Capture the cell that displays the provided text and extract its (X, Y) central coordinate. 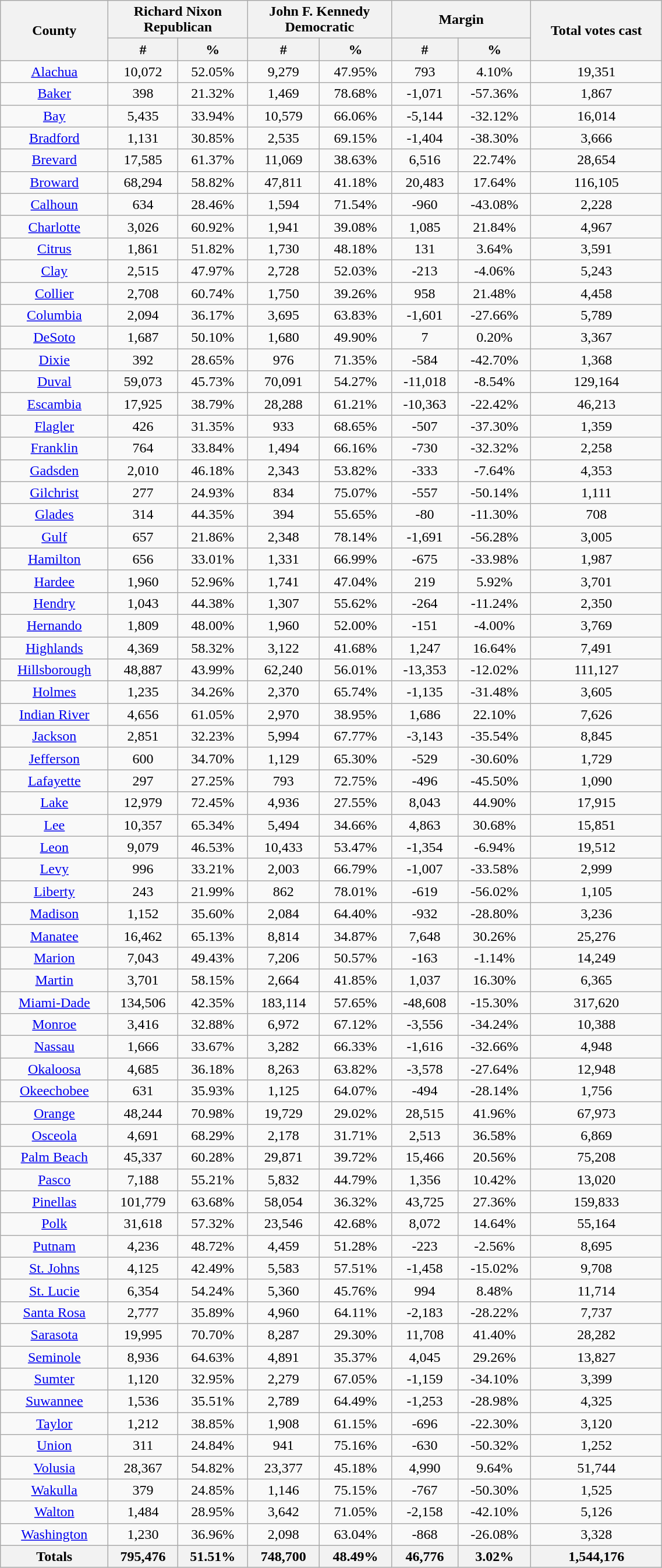
7,626 (596, 714)
DeSoto (55, 338)
9,708 (596, 1268)
-619 (424, 891)
17.64% (495, 182)
72.75% (356, 781)
Franklin (55, 448)
Nassau (55, 1047)
68,294 (143, 182)
65.74% (356, 692)
-2.56% (495, 1246)
11,714 (596, 1290)
2,258 (596, 448)
116,105 (596, 182)
311 (143, 1446)
28,654 (596, 160)
21.48% (495, 293)
71.05% (356, 1512)
1,941 (284, 226)
53.47% (356, 847)
38.79% (213, 404)
7,188 (143, 1180)
64.40% (356, 914)
10,357 (143, 825)
33.94% (213, 116)
4,656 (143, 714)
-10,363 (424, 404)
-767 (424, 1490)
1,359 (596, 426)
6,516 (424, 160)
66.79% (356, 869)
35.37% (356, 1357)
5,994 (284, 737)
34.26% (213, 692)
54.24% (213, 1290)
Marion (55, 958)
Flagler (55, 426)
17,915 (596, 803)
7,043 (143, 958)
8,263 (284, 1069)
1,247 (424, 648)
5,126 (596, 1512)
Charlotte (55, 226)
-151 (424, 625)
54.27% (356, 382)
Monroe (55, 1025)
996 (143, 869)
28,515 (424, 1113)
21.84% (495, 226)
4,045 (424, 1357)
65.30% (356, 759)
Palm Beach (55, 1158)
75.15% (356, 1490)
1,111 (596, 493)
45.18% (356, 1468)
Washington (55, 1534)
3,399 (596, 1379)
5.92% (495, 581)
4,236 (143, 1246)
19,995 (143, 1335)
-730 (424, 448)
1,230 (143, 1534)
12,979 (143, 803)
4.10% (495, 72)
-42.70% (495, 360)
0.20% (495, 338)
2,178 (284, 1135)
21.32% (213, 94)
317,620 (596, 1002)
63.68% (213, 1202)
1,131 (143, 138)
1,469 (284, 94)
4,125 (143, 1268)
2,513 (424, 1135)
-630 (424, 1446)
67.12% (356, 1025)
8,936 (143, 1357)
28.95% (213, 1512)
46,213 (596, 404)
2,970 (284, 714)
1,861 (143, 249)
-507 (424, 426)
4,967 (596, 226)
63.04% (356, 1534)
5,360 (284, 1290)
55.62% (356, 603)
1,152 (143, 914)
1,750 (284, 293)
49.43% (213, 958)
7 (424, 338)
1,809 (143, 625)
24.85% (213, 1490)
16.30% (495, 980)
75.07% (356, 493)
Clay (55, 271)
28,288 (284, 404)
59,073 (143, 382)
134,506 (143, 1002)
8,287 (284, 1335)
2,515 (143, 271)
-1,601 (424, 316)
Manatee (55, 936)
4,960 (284, 1312)
-1,458 (424, 1268)
Gadsden (55, 470)
Dixie (55, 360)
35.93% (213, 1091)
5,583 (284, 1268)
Martin (55, 980)
-37.30% (495, 426)
15,851 (596, 825)
51.51% (213, 1556)
38.63% (356, 160)
61.05% (213, 714)
2,999 (596, 869)
10.42% (495, 1180)
1,687 (143, 338)
34.87% (356, 936)
27.55% (356, 803)
-15.02% (495, 1268)
2,348 (284, 537)
-1,159 (424, 1379)
13,020 (596, 1180)
69.15% (356, 138)
4,948 (596, 1047)
41.68% (356, 648)
36.96% (213, 1534)
54.82% (213, 1468)
Liberty (55, 891)
47.95% (356, 72)
-33.58% (495, 869)
7,648 (424, 936)
11,069 (284, 160)
-50.30% (495, 1490)
1,125 (284, 1091)
2,350 (596, 603)
2,708 (143, 293)
5,243 (596, 271)
46,776 (424, 1556)
13,827 (596, 1357)
131 (424, 249)
Margin (461, 20)
31,618 (143, 1224)
Hardee (55, 581)
1,120 (143, 1379)
28.46% (213, 204)
68.29% (213, 1135)
5,832 (284, 1180)
-1,135 (424, 692)
64.07% (356, 1091)
46.18% (213, 470)
1,867 (596, 94)
35.51% (213, 1401)
3,282 (284, 1047)
634 (143, 204)
3,605 (596, 692)
2,789 (284, 1401)
933 (284, 426)
19,729 (284, 1113)
Lafayette (55, 781)
Pasco (55, 1180)
Wakulla (55, 1490)
60.92% (213, 226)
67.05% (356, 1379)
708 (596, 515)
Broward (55, 182)
44.90% (495, 803)
958 (424, 293)
1,129 (284, 759)
50.10% (213, 338)
3.64% (495, 249)
Polk (55, 1224)
48,887 (143, 670)
-6.94% (495, 847)
1,987 (596, 559)
33.21% (213, 869)
14.64% (495, 1224)
Taylor (55, 1424)
Duval (55, 382)
-45.50% (495, 781)
Union (55, 1446)
42.49% (213, 1268)
23,546 (284, 1224)
834 (284, 493)
60.74% (213, 293)
-28.98% (495, 1401)
51.28% (356, 1246)
-213 (424, 271)
78.01% (356, 891)
29,871 (284, 1158)
57.32% (213, 1224)
-1,691 (424, 537)
1,666 (143, 1047)
297 (143, 781)
John F. KennedyDemocratic (319, 20)
2,084 (284, 914)
75.16% (356, 1446)
Hernando (55, 625)
Citrus (55, 249)
65.34% (213, 825)
1,037 (424, 980)
48.00% (213, 625)
Volusia (55, 1468)
75,208 (596, 1158)
748,700 (284, 1556)
394 (284, 515)
-529 (424, 759)
Levy (55, 869)
7,737 (596, 1312)
71.35% (356, 360)
-3,578 (424, 1069)
219 (424, 581)
-35.54% (495, 737)
48.72% (213, 1246)
43.99% (213, 670)
Jefferson (55, 759)
55.21% (213, 1180)
-50.32% (495, 1446)
-32.12% (495, 116)
101,779 (143, 1202)
183,114 (284, 1002)
43,725 (424, 1202)
78.68% (356, 94)
41.96% (495, 1113)
600 (143, 759)
1,146 (284, 1490)
-163 (424, 958)
38.95% (356, 714)
32.88% (213, 1025)
65.13% (213, 936)
Hamilton (55, 559)
Indian River (55, 714)
44.35% (213, 515)
-13,353 (424, 670)
1,494 (284, 448)
1,090 (596, 781)
Seminole (55, 1357)
44.38% (213, 603)
39.72% (356, 1158)
58.82% (213, 182)
34.70% (213, 759)
795,476 (143, 1556)
Suwannee (55, 1401)
1,594 (284, 204)
30.68% (495, 825)
Okeechobee (55, 1091)
30.85% (213, 138)
15,466 (424, 1158)
Hillsborough (55, 670)
16.64% (495, 648)
66.99% (356, 559)
-56.28% (495, 537)
656 (143, 559)
657 (143, 537)
862 (284, 891)
-932 (424, 914)
33.84% (213, 448)
56.01% (356, 670)
Sumter (55, 1379)
3,236 (596, 914)
St. Johns (55, 1268)
1,525 (596, 1490)
72.45% (213, 803)
29.30% (356, 1335)
20,483 (424, 182)
976 (284, 360)
66.16% (356, 448)
12,948 (596, 1069)
277 (143, 493)
28.65% (213, 360)
4,458 (596, 293)
1,686 (424, 714)
1,307 (284, 603)
3,005 (596, 537)
6,365 (596, 980)
-27.66% (495, 316)
1,756 (596, 1091)
St. Lucie (55, 1290)
32.23% (213, 737)
28,282 (596, 1335)
1,484 (143, 1512)
31.71% (356, 1135)
70.70% (213, 1335)
36.32% (356, 1202)
3,026 (143, 226)
4,691 (143, 1135)
4,369 (143, 648)
63.83% (356, 316)
46.53% (213, 847)
67.77% (356, 737)
3,416 (143, 1025)
1,212 (143, 1424)
10,388 (596, 1025)
1,680 (284, 338)
64.49% (356, 1401)
2,343 (284, 470)
22.74% (495, 160)
Gilchrist (55, 493)
51,744 (596, 1468)
-11,018 (424, 382)
20.56% (495, 1158)
52.03% (356, 271)
4,990 (424, 1468)
4,459 (284, 1246)
8,043 (424, 803)
Alachua (55, 72)
1,741 (284, 581)
22.10% (495, 714)
-32.32% (495, 448)
1,368 (596, 360)
-50.14% (495, 493)
-48,608 (424, 1002)
19,351 (596, 72)
39.08% (356, 226)
-28.80% (495, 914)
68.65% (356, 426)
3,695 (284, 316)
29.26% (495, 1357)
35.89% (213, 1312)
27.36% (495, 1202)
-696 (424, 1424)
6,354 (143, 1290)
2,094 (143, 316)
-11.30% (495, 515)
764 (143, 448)
27.25% (213, 781)
-26.08% (495, 1534)
1,043 (143, 603)
159,833 (596, 1202)
Miami-Dade (55, 1002)
-57.36% (495, 94)
41.85% (356, 980)
3,666 (596, 138)
-333 (424, 470)
7,491 (596, 648)
45.73% (213, 382)
Brevard (55, 160)
48.18% (356, 249)
9.64% (495, 1468)
61.37% (213, 160)
8.48% (495, 1290)
47.04% (356, 581)
11,708 (424, 1335)
42.35% (213, 1002)
21.86% (213, 537)
-8.54% (495, 382)
Lee (55, 825)
67,973 (596, 1113)
55,164 (596, 1224)
19,512 (596, 847)
16,014 (596, 116)
-1,253 (424, 1401)
6,869 (596, 1135)
County (55, 30)
Collier (55, 293)
51.82% (213, 249)
2,003 (284, 869)
-960 (424, 204)
8,845 (596, 737)
33.67% (213, 1047)
-557 (424, 493)
16,462 (143, 936)
Okaloosa (55, 1069)
-223 (424, 1246)
1,729 (596, 759)
3,122 (284, 648)
1,536 (143, 1401)
Baker (55, 94)
-27.64% (495, 1069)
52.00% (356, 625)
2,279 (284, 1379)
4,863 (424, 825)
-7.64% (495, 470)
4,685 (143, 1069)
-56.02% (495, 891)
8,695 (596, 1246)
-1,007 (424, 869)
-4.00% (495, 625)
48,244 (143, 1113)
60.28% (213, 1158)
Totals (55, 1556)
52.96% (213, 581)
-33.98% (495, 559)
63.82% (356, 1069)
14,249 (596, 958)
-1,404 (424, 138)
70,091 (284, 382)
4,325 (596, 1401)
58,054 (284, 1202)
2,098 (284, 1534)
3,120 (596, 1424)
Total votes cast (596, 30)
-4.06% (495, 271)
64.11% (356, 1312)
49.90% (356, 338)
2,535 (284, 138)
3,591 (596, 249)
8,072 (424, 1224)
31.35% (213, 426)
-22.30% (495, 1424)
1,730 (284, 249)
48.49% (356, 1556)
Columbia (55, 316)
3.02% (495, 1556)
Glades (55, 515)
Osceola (55, 1135)
5,494 (284, 825)
9,279 (284, 72)
50.57% (356, 958)
-12.02% (495, 670)
-584 (424, 360)
-868 (424, 1534)
10,072 (143, 72)
25,276 (596, 936)
-34.24% (495, 1025)
-494 (424, 1091)
392 (143, 360)
52.05% (213, 72)
-5,144 (424, 116)
-1,616 (424, 1047)
Calhoun (55, 204)
-22.42% (495, 404)
-1.14% (495, 958)
32.95% (213, 1379)
2,728 (284, 271)
61.15% (356, 1424)
-28.14% (495, 1091)
8,814 (284, 936)
4,353 (596, 470)
64.63% (213, 1357)
36.58% (495, 1135)
-32.66% (495, 1047)
2,228 (596, 204)
29.02% (356, 1113)
1,235 (143, 692)
631 (143, 1091)
45.76% (356, 1290)
Pinellas (55, 1202)
1,331 (284, 559)
314 (143, 515)
1,105 (596, 891)
-2,183 (424, 1312)
41.40% (495, 1335)
Escambia (55, 404)
-264 (424, 603)
1,908 (284, 1424)
70.98% (213, 1113)
Orange (55, 1113)
-80 (424, 515)
4,936 (284, 803)
1,544,176 (596, 1556)
4,891 (284, 1357)
7,206 (284, 958)
57.51% (356, 1268)
129,164 (596, 382)
-3,556 (424, 1025)
57.65% (356, 1002)
-3,143 (424, 737)
45,337 (143, 1158)
47,811 (284, 182)
941 (284, 1446)
2,664 (284, 980)
379 (143, 1490)
61.21% (356, 404)
Bay (55, 116)
44.79% (356, 1180)
-1,071 (424, 94)
66.33% (356, 1047)
21.99% (213, 891)
Putnam (55, 1246)
1,356 (424, 1180)
39.26% (356, 293)
17,585 (143, 160)
Santa Rosa (55, 1312)
3,367 (596, 338)
53.82% (356, 470)
-675 (424, 559)
3,642 (284, 1512)
2,851 (143, 737)
243 (143, 891)
38.85% (213, 1424)
71.54% (356, 204)
Holmes (55, 692)
-30.60% (495, 759)
58.15% (213, 980)
23,377 (284, 1468)
1,252 (596, 1446)
2,370 (284, 692)
62,240 (284, 670)
-11.24% (495, 603)
-31.48% (495, 692)
33.01% (213, 559)
47.97% (213, 271)
5,435 (143, 116)
34.66% (356, 825)
-38.30% (495, 138)
Bradford (55, 138)
2,777 (143, 1312)
3,769 (596, 625)
9,079 (143, 847)
35.60% (213, 914)
36.17% (213, 316)
-1,354 (424, 847)
58.32% (213, 648)
66.06% (356, 116)
Jackson (55, 737)
5,789 (596, 316)
Richard NixonRepublican (178, 20)
1,085 (424, 226)
30.26% (495, 936)
-28.22% (495, 1312)
398 (143, 94)
-43.08% (495, 204)
111,127 (596, 670)
24.84% (213, 1446)
Madison (55, 914)
Gulf (55, 537)
42.68% (356, 1224)
-15.30% (495, 1002)
41.18% (356, 182)
-2,158 (424, 1512)
-42.10% (495, 1512)
10,579 (284, 116)
-496 (424, 781)
Sarasota (55, 1335)
994 (424, 1290)
17,925 (143, 404)
3,328 (596, 1534)
6,972 (284, 1025)
Hendry (55, 603)
-34.10% (495, 1379)
Lake (55, 803)
28,367 (143, 1468)
55.65% (356, 515)
Walton (55, 1512)
Highlands (55, 648)
426 (143, 426)
2,010 (143, 470)
78.14% (356, 537)
Leon (55, 847)
36.18% (213, 1069)
10,433 (284, 847)
24.93% (213, 493)
